Output the [x, y] coordinate of the center of the cell containing the given text.  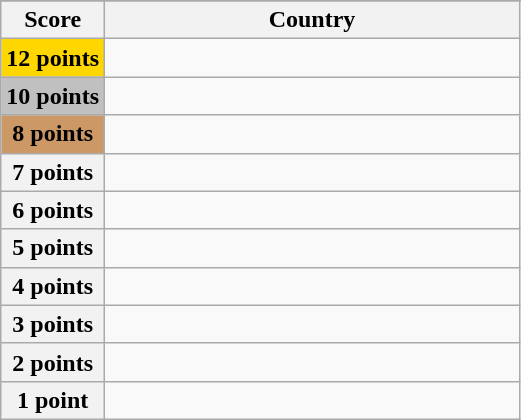
5 points [53, 248]
3 points [53, 324]
7 points [53, 172]
12 points [53, 58]
1 point [53, 400]
6 points [53, 210]
8 points [53, 134]
2 points [53, 362]
10 points [53, 96]
Score [53, 20]
4 points [53, 286]
Country [312, 20]
